Find where the given text appears and provide that cell's center as [X, Y] coordinate. 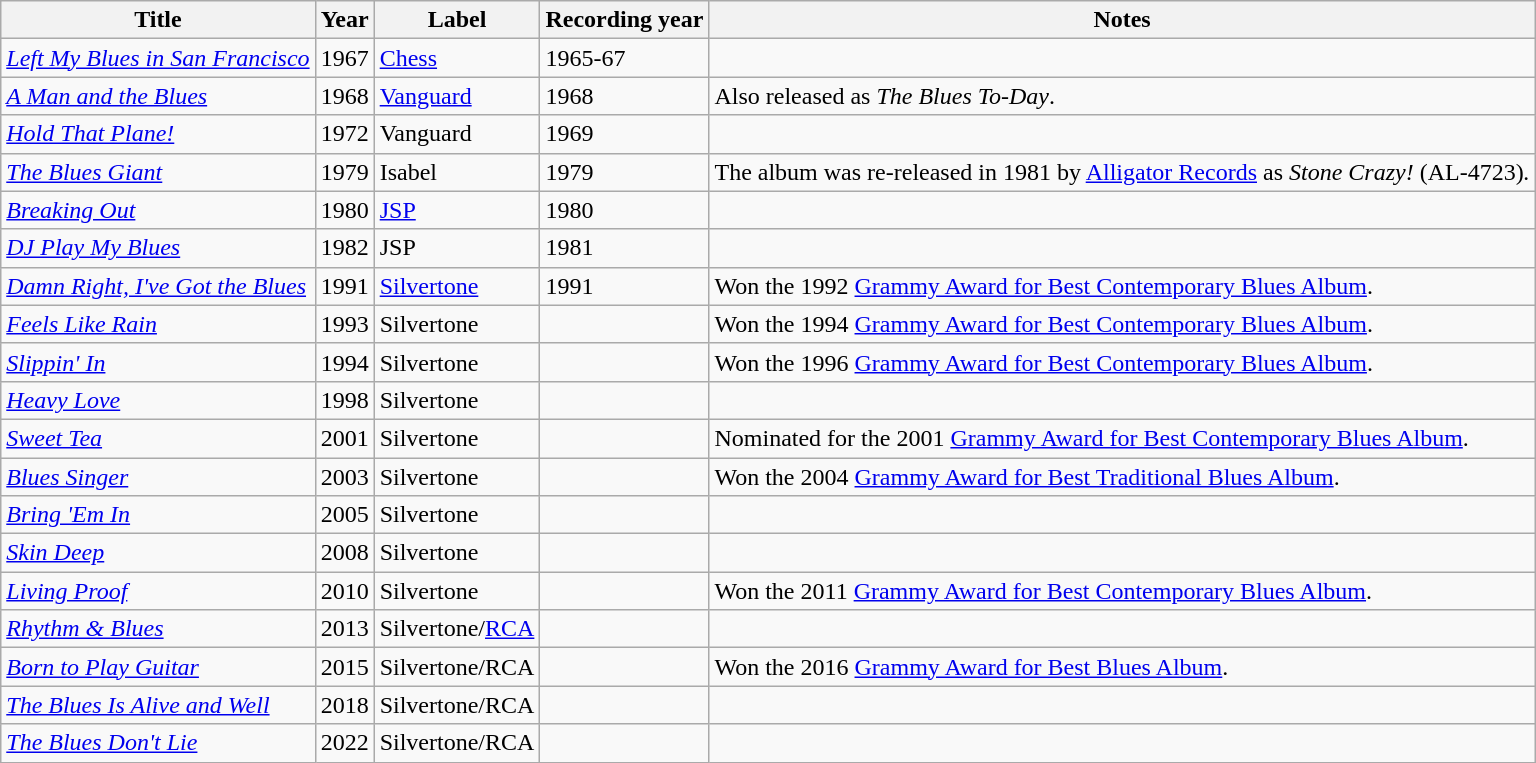
Isabel [457, 172]
Won the 2011 Grammy Award for Best Contemporary Blues Album. [1122, 591]
Chess [457, 58]
Also released as The Blues To-Day. [1122, 96]
2005 [344, 515]
1998 [344, 400]
1969 [624, 134]
The Blues Don't Lie [158, 743]
1981 [624, 248]
Breaking Out [158, 210]
Left My Blues in San Francisco [158, 58]
Won the 1994 Grammy Award for Best Contemporary Blues Album. [1122, 324]
2008 [344, 553]
Notes [1122, 20]
DJ Play My Blues [158, 248]
1972 [344, 134]
1994 [344, 362]
Year [344, 20]
2010 [344, 591]
1967 [344, 58]
Slippin' In [158, 362]
2015 [344, 667]
Born to Play Guitar [158, 667]
Rhythm & Blues [158, 629]
The Blues Is Alive and Well [158, 705]
2018 [344, 705]
Label [457, 20]
Nominated for the 2001 Grammy Award for Best Contemporary Blues Album. [1122, 438]
2013 [344, 629]
Bring 'Em In [158, 515]
1965-67 [624, 58]
2003 [344, 477]
2022 [344, 743]
Won the 2004 Grammy Award for Best Traditional Blues Album. [1122, 477]
Hold That Plane! [158, 134]
Heavy Love [158, 400]
A Man and the Blues [158, 96]
2001 [344, 438]
Recording year [624, 20]
Blues Singer [158, 477]
Won the 1992 Grammy Award for Best Contemporary Blues Album. [1122, 286]
Won the 2016 Grammy Award for Best Blues Album. [1122, 667]
1993 [344, 324]
The album was re-released in 1981 by Alligator Records as Stone Crazy! (AL-4723). [1122, 172]
Feels Like Rain [158, 324]
Damn Right, I've Got the Blues [158, 286]
Skin Deep [158, 553]
1982 [344, 248]
Living Proof [158, 591]
Won the 1996 Grammy Award for Best Contemporary Blues Album. [1122, 362]
Title [158, 20]
Sweet Tea [158, 438]
The Blues Giant [158, 172]
